Identify which cell holds the provided text, then report its (x, y) central coordinate. 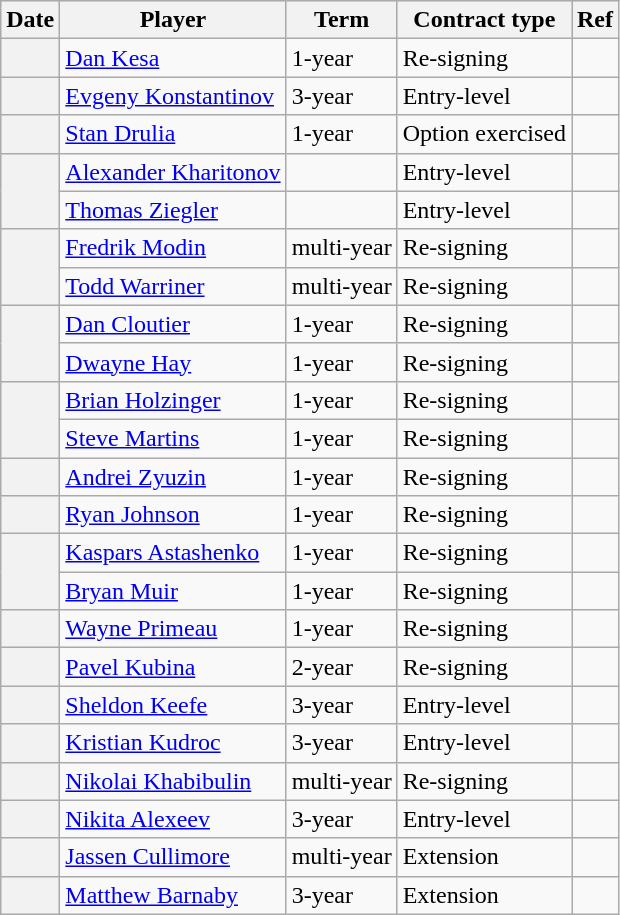
Ref (596, 20)
Dwayne Hay (173, 362)
Jassen Cullimore (173, 857)
Fredrik Modin (173, 248)
Term (342, 20)
Dan Kesa (173, 58)
Date (30, 20)
Sheldon Keefe (173, 705)
Steve Martins (173, 438)
2-year (342, 667)
Wayne Primeau (173, 629)
Stan Drulia (173, 134)
Bryan Muir (173, 591)
Player (173, 20)
Kristian Kudroc (173, 743)
Matthew Barnaby (173, 895)
Andrei Zyuzin (173, 477)
Ryan Johnson (173, 515)
Nikita Alexeev (173, 819)
Evgeny Konstantinov (173, 96)
Option exercised (484, 134)
Kaspars Astashenko (173, 553)
Pavel Kubina (173, 667)
Thomas Ziegler (173, 210)
Todd Warriner (173, 286)
Nikolai Khabibulin (173, 781)
Dan Cloutier (173, 324)
Alexander Kharitonov (173, 172)
Contract type (484, 20)
Brian Holzinger (173, 400)
